Determine the (x, y) coordinate at the center of the cell enclosing the given text.  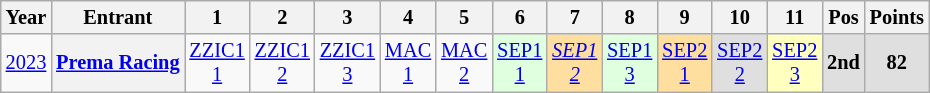
2 (282, 17)
5 (464, 17)
8 (630, 17)
9 (684, 17)
SEP11 (520, 63)
SEP22 (740, 63)
Year (26, 17)
82 (897, 63)
4 (408, 17)
10 (740, 17)
SEP12 (574, 63)
Pos (844, 17)
ZZIC12 (282, 63)
Entrant (118, 17)
2023 (26, 63)
1 (216, 17)
MAC1 (408, 63)
11 (794, 17)
SEP23 (794, 63)
MAC2 (464, 63)
SEP21 (684, 63)
ZZIC13 (348, 63)
SEP13 (630, 63)
7 (574, 17)
ZZIC11 (216, 63)
Points (897, 17)
Prema Racing (118, 63)
2nd (844, 63)
6 (520, 17)
3 (348, 17)
